Capture the cell that displays the provided text and extract its (X, Y) central coordinate. 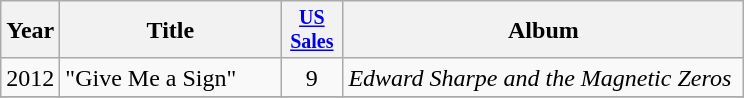
USSales (312, 30)
2012 (30, 77)
Edward Sharpe and the Magnetic Zeros (544, 77)
"Give Me a Sign" (170, 77)
9 (312, 77)
Album (544, 30)
Year (30, 30)
Title (170, 30)
